Detect which cell encompasses the target text, then output its (X, Y) center coordinate. 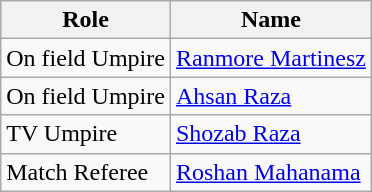
Match Referee (86, 172)
Ahsan Raza (270, 96)
TV Umpire (86, 134)
Name (270, 20)
Ranmore Martinesz (270, 58)
Shozab Raza (270, 134)
Roshan Mahanama (270, 172)
Role (86, 20)
